Detect which cell encompasses the target text, then output its [x, y] center coordinate. 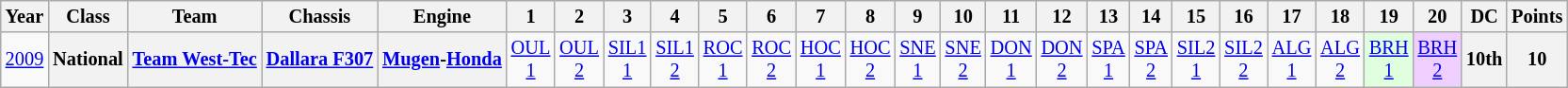
Chassis [320, 16]
SPA1 [1107, 60]
Team [195, 16]
20 [1437, 16]
SIL11 [627, 60]
HOC1 [821, 60]
18 [1340, 16]
7 [821, 16]
Class [88, 16]
14 [1151, 16]
Points [1537, 16]
SNE2 [963, 60]
DON1 [1011, 60]
Year [24, 16]
Mugen-Honda [443, 60]
Dallara F307 [320, 60]
12 [1062, 16]
ALG2 [1340, 60]
National [88, 60]
HOC2 [870, 60]
BRH1 [1389, 60]
ROC2 [771, 60]
Team West-Tec [195, 60]
ROC1 [723, 60]
2009 [24, 60]
DC [1484, 16]
SIL21 [1196, 60]
DON2 [1062, 60]
11 [1011, 16]
SPA2 [1151, 60]
10th [1484, 60]
3 [627, 16]
Engine [443, 16]
16 [1243, 16]
17 [1292, 16]
15 [1196, 16]
BRH2 [1437, 60]
19 [1389, 16]
5 [723, 16]
SNE1 [917, 60]
8 [870, 16]
13 [1107, 16]
6 [771, 16]
2 [579, 16]
4 [674, 16]
SIL22 [1243, 60]
9 [917, 16]
OUL1 [531, 60]
ALG1 [1292, 60]
SIL12 [674, 60]
1 [531, 16]
OUL2 [579, 60]
